Extract the [X, Y] coordinate from the center of the cell holding the provided text.  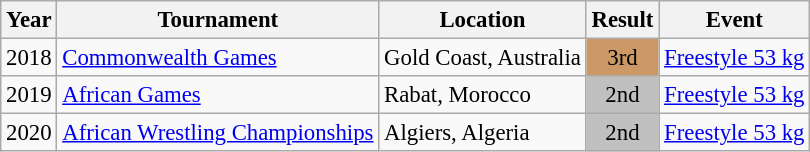
African Games [218, 95]
3rd [622, 58]
Tournament [218, 20]
Commonwealth Games [218, 58]
Algiers, Algeria [482, 133]
Result [622, 20]
Year [29, 20]
African Wrestling Championships [218, 133]
Event [734, 20]
Location [482, 20]
2019 [29, 95]
Rabat, Morocco [482, 95]
2018 [29, 58]
2020 [29, 133]
Gold Coast, Australia [482, 58]
